For the text-containing cell, return its midpoint in [x, y] coordinate format. 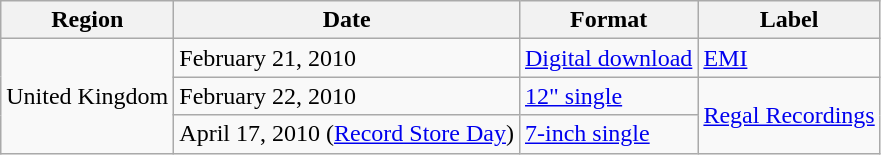
February 22, 2010 [347, 96]
Label [789, 20]
Region [88, 20]
7-inch single [608, 134]
EMI [789, 58]
Digital download [608, 58]
Date [347, 20]
April 17, 2010 (Record Store Day) [347, 134]
Regal Recordings [789, 115]
February 21, 2010 [347, 58]
12" single [608, 96]
United Kingdom [88, 96]
Format [608, 20]
